Return the [x, y] coordinate for the center point of the cell that contains the specified text.  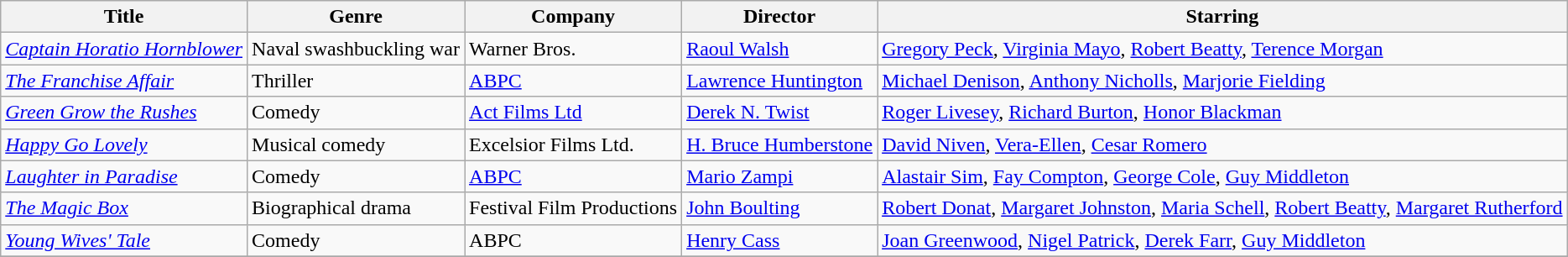
Green Grow the Rushes [124, 113]
The Magic Box [124, 208]
Raoul Walsh [780, 49]
Starring [1222, 17]
Derek N. Twist [780, 113]
The Franchise Affair [124, 81]
Biographical drama [356, 208]
Musical comedy [356, 144]
Warner Bros. [574, 49]
Henry Cass [780, 240]
Genre [356, 17]
Lawrence Huntington [780, 81]
Happy Go Lovely [124, 144]
Festival Film Productions [574, 208]
Thriller [356, 81]
Gregory Peck, Virginia Mayo, Robert Beatty, Terence Morgan [1222, 49]
Excelsior Films Ltd. [574, 144]
Alastair Sim, Fay Compton, George Cole, Guy Middleton [1222, 176]
Robert Donat, Margaret Johnston, Maria Schell, Robert Beatty, Margaret Rutherford [1222, 208]
Joan Greenwood, Nigel Patrick, Derek Farr, Guy Middleton [1222, 240]
Title [124, 17]
Michael Denison, Anthony Nicholls, Marjorie Fielding [1222, 81]
Director [780, 17]
Naval swashbuckling war [356, 49]
Young Wives' Tale [124, 240]
Captain Horatio Hornblower [124, 49]
H. Bruce Humberstone [780, 144]
Company [574, 17]
David Niven, Vera-Ellen, Cesar Romero [1222, 144]
Laughter in Paradise [124, 176]
John Boulting [780, 208]
Act Films Ltd [574, 113]
Roger Livesey, Richard Burton, Honor Blackman [1222, 113]
Mario Zampi [780, 176]
